Return (X, Y) of the center of cell containing provided text 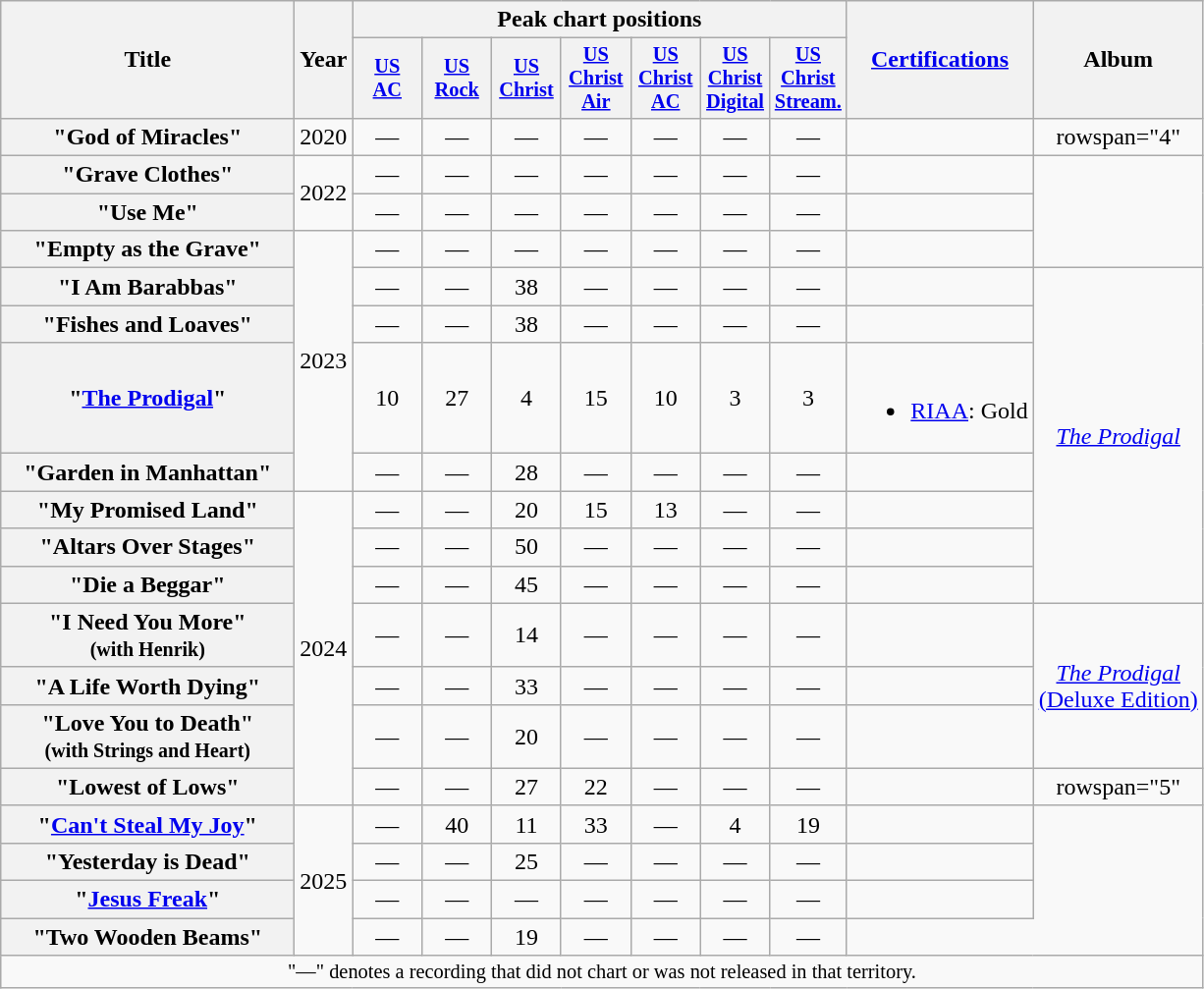
RIAA: Gold (940, 399)
"Yesterday is Dead" (147, 861)
"Garden in Manhattan" (147, 472)
2020 (324, 137)
28 (526, 472)
Album (1118, 60)
The Prodigal(Deluxe Edition) (1118, 686)
14 (526, 634)
"Two Wooden Beams" (147, 937)
rowspan="5" (1118, 787)
"God of Miracles" (147, 137)
2024 (324, 648)
2022 (324, 193)
13 (666, 510)
"Love You to Death"(with Strings and Heart) (147, 737)
Title (147, 60)
"The Prodigal" (147, 399)
USChristAir (595, 79)
USRock (458, 79)
"A Life Worth Dying" (147, 686)
USChristAC (666, 79)
40 (458, 824)
Year (324, 60)
Peak chart positions (599, 20)
USChristStream. (808, 79)
USChrist (526, 79)
"Use Me" (147, 212)
"Fishes and Loaves" (147, 324)
11 (526, 824)
2025 (324, 880)
"I Need You More"(with Henrik) (147, 634)
"Lowest of Lows" (147, 787)
"My Promised Land" (147, 510)
"Grave Clothes" (147, 175)
The Prodigal (1118, 436)
25 (526, 861)
Certifications (940, 60)
"Die a Beggar" (147, 584)
"—" denotes a recording that did not chart or was not released in that territory. (602, 972)
"Jesus Freak" (147, 900)
22 (595, 787)
2023 (324, 361)
"Altars Over Stages" (147, 547)
50 (526, 547)
"Can't Steal My Joy" (147, 824)
USChristDigital (735, 79)
"Empty as the Grave" (147, 249)
USAC (387, 79)
45 (526, 584)
rowspan="4" (1118, 137)
"I Am Barabbas" (147, 287)
